Determine the (x, y) coordinate at the center of the cell enclosing the given text.  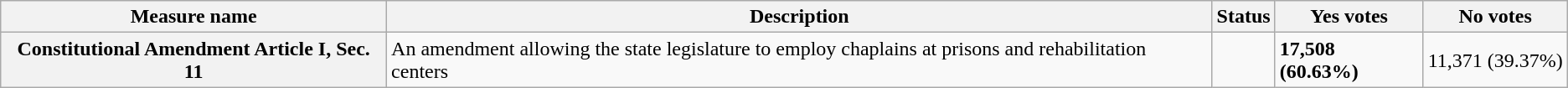
Description (799, 17)
Constitutional Amendment Article I, Sec. 11 (194, 60)
Status (1243, 17)
No votes (1495, 17)
11,371 (39.37%) (1495, 60)
Measure name (194, 17)
Yes votes (1349, 17)
An amendment allowing the state legislature to employ chaplains at prisons and rehabilitation centers (799, 60)
17,508 (60.63%) (1349, 60)
